Return (x, y) of the center of cell containing provided text 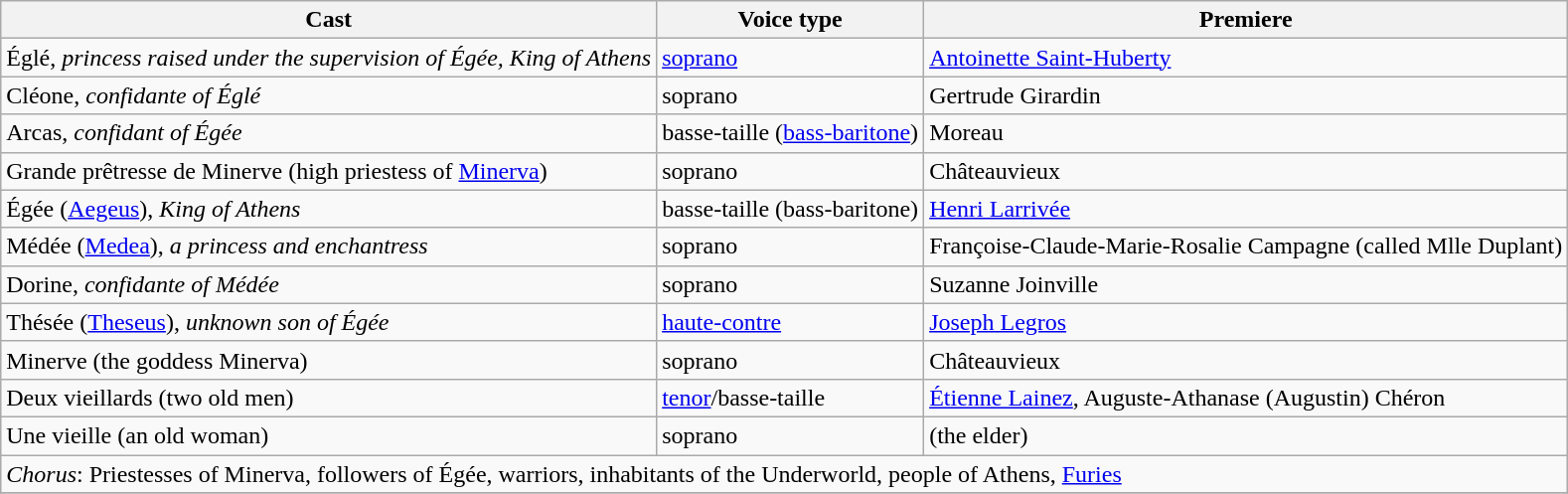
(the elder) (1246, 435)
Deux vieillards (two old men) (329, 398)
Arcas, confidant of Égée (329, 133)
Médée (Medea), a princess and enchantress (329, 247)
Étienne Lainez, Auguste-Athanase (Augustin) Chéron (1246, 398)
Égée (Aegeus), King of Athens (329, 209)
Grande prêtresse de Minerve (high priestess of Minerva) (329, 171)
Antoinette Saint-Huberty (1246, 58)
Cléone, confidante of Églé (329, 95)
haute-contre (791, 322)
Dorine, confidante of Médée (329, 284)
Premiere (1246, 20)
Gertrude Girardin (1246, 95)
Une vieille (an old woman) (329, 435)
Suzanne Joinville (1246, 284)
Églé, princess raised under the supervision of Égée, King of Athens (329, 58)
Françoise-Claude-Marie-Rosalie Campagne (called Mlle Duplant) (1246, 247)
tenor/basse-taille (791, 398)
Minerve (the goddess Minerva) (329, 360)
Chorus: Priestesses of Minerva, followers of Égée, warriors, inhabitants of the Underworld, people of Athens, Furies (785, 474)
Henri Larrivée (1246, 209)
Cast (329, 20)
Joseph Legros (1246, 322)
Thésée (Theseus), unknown son of Égée (329, 322)
Voice type (791, 20)
Moreau (1246, 133)
